Extract the (X, Y) coordinate from the center of the cell holding the provided text.  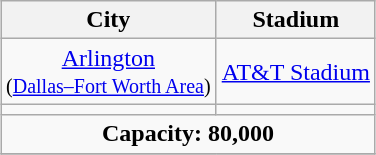
City (108, 20)
Stadium (296, 20)
AT&T Stadium (296, 72)
Arlington (Dallas–Fort Worth Area) (108, 72)
Capacity: 80,000 (188, 134)
